Determine the (x, y) coordinate at the center of the cell enclosing the given text.  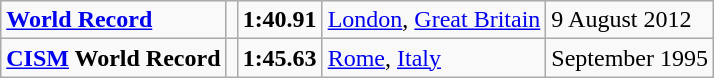
Rome, Italy (434, 58)
London, Great Britain (434, 20)
1:40.91 (280, 20)
World Record (114, 20)
9 August 2012 (630, 20)
1:45.63 (280, 58)
September 1995 (630, 58)
CISM World Record (114, 58)
